Return (x, y) of the center of cell containing provided text 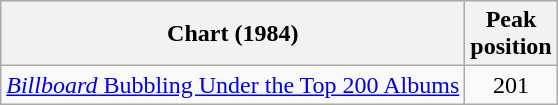
Billboard Bubbling Under the Top 200 Albums (233, 85)
Peakposition (511, 34)
201 (511, 85)
Chart (1984) (233, 34)
